Scan for the cell matching the given text and deliver its (X, Y) coordinate at center. 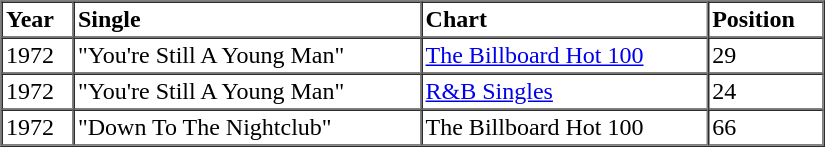
66 (766, 128)
R&B Singles (564, 92)
Year (38, 20)
Position (766, 20)
"Down To The Nightclub" (247, 128)
Chart (564, 20)
29 (766, 56)
Single (247, 20)
24 (766, 92)
